From the cell containing the given text, extract its center point as [x, y] coordinate. 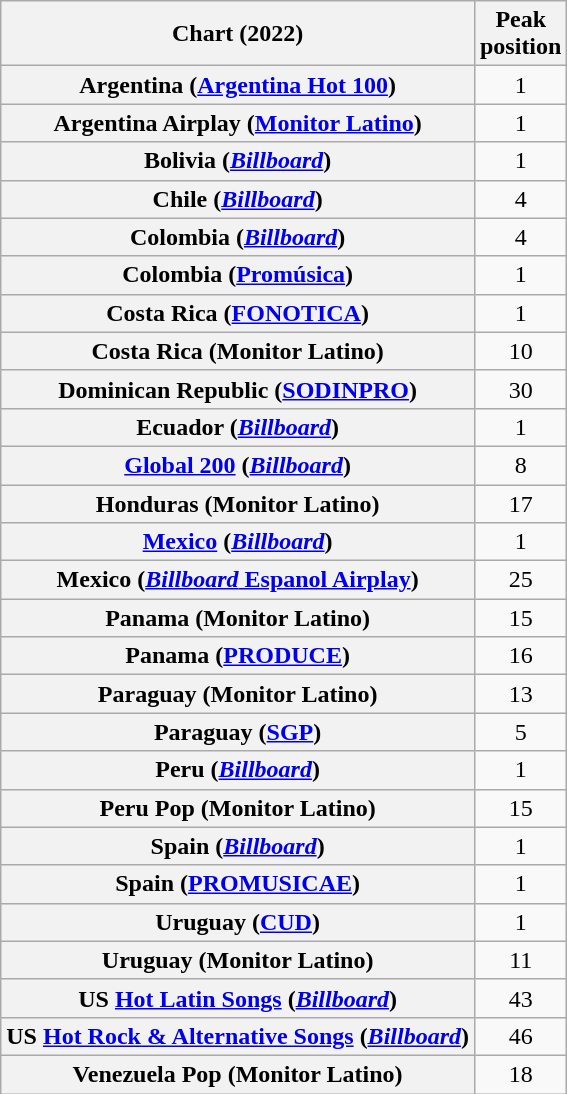
Ecuador (Billboard) [238, 427]
13 [520, 694]
Bolivia (Billboard) [238, 161]
Uruguay (Monitor Latino) [238, 960]
Costa Rica (FONOTICA) [238, 313]
8 [520, 465]
US Hot Rock & Alternative Songs (Billboard) [238, 1036]
17 [520, 503]
Chile (Billboard) [238, 199]
18 [520, 1074]
46 [520, 1036]
Costa Rica (Monitor Latino) [238, 351]
25 [520, 580]
Mexico (Billboard Espanol Airplay) [238, 580]
Paraguay (Monitor Latino) [238, 694]
Spain (Billboard) [238, 846]
Mexico (Billboard) [238, 542]
US Hot Latin Songs (Billboard) [238, 998]
Peru (Billboard) [238, 770]
Venezuela Pop (Monitor Latino) [238, 1074]
30 [520, 389]
11 [520, 960]
Colombia (Promúsica) [238, 275]
16 [520, 656]
Argentina (Argentina Hot 100) [238, 85]
10 [520, 351]
Argentina Airplay (Monitor Latino) [238, 123]
Dominican Republic (SODINPRO) [238, 389]
Panama (PRODUCE) [238, 656]
Panama (Monitor Latino) [238, 618]
Uruguay (CUD) [238, 922]
Spain (PROMUSICAE) [238, 884]
Peru Pop (Monitor Latino) [238, 808]
Honduras (Monitor Latino) [238, 503]
Colombia (Billboard) [238, 237]
Global 200 (Billboard) [238, 465]
43 [520, 998]
Peakposition [520, 34]
Paraguay (SGP) [238, 732]
Chart (2022) [238, 34]
5 [520, 732]
